Scan for the cell matching the given text and deliver its [X, Y] coordinate at center. 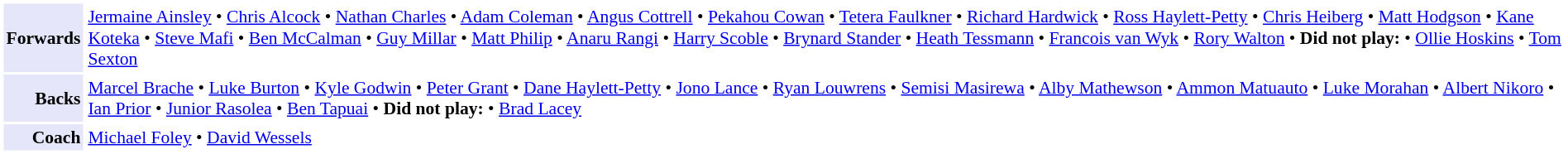
Michael Foley • David Wessels [825, 137]
Backs [43, 98]
Forwards [43, 37]
Coach [43, 137]
